Identify which cell holds the provided text, then report its (X, Y) central coordinate. 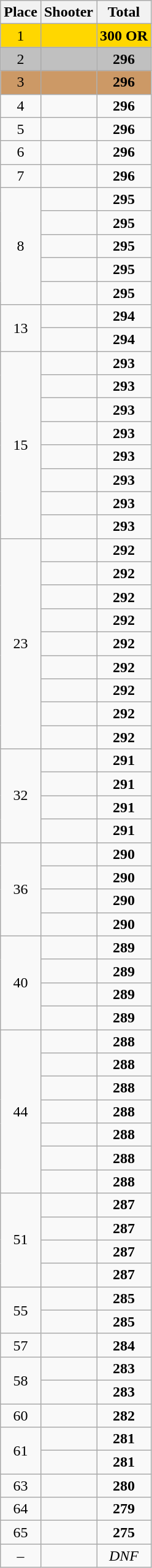
13 (21, 328)
23 (21, 644)
4 (21, 106)
64 (21, 1509)
280 (124, 1486)
300 OR (124, 36)
Place (21, 12)
DNF (124, 1556)
44 (21, 1111)
Shooter (69, 12)
6 (21, 152)
65 (21, 1532)
61 (21, 1451)
60 (21, 1415)
282 (124, 1415)
Total (124, 12)
15 (21, 445)
5 (21, 129)
3 (21, 82)
2 (21, 59)
284 (124, 1345)
57 (21, 1345)
1 (21, 36)
58 (21, 1380)
275 (124, 1532)
279 (124, 1509)
40 (21, 982)
8 (21, 246)
55 (21, 1310)
32 (21, 796)
7 (21, 176)
36 (21, 889)
– (21, 1556)
51 (21, 1240)
63 (21, 1486)
